From the cell containing the given text, extract its center point as [x, y] coordinate. 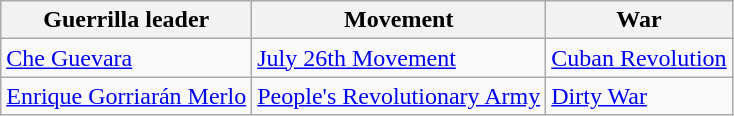
Movement [399, 20]
War [639, 20]
People's Revolutionary Army [399, 96]
Dirty War [639, 96]
Che Guevara [126, 58]
Cuban Revolution [639, 58]
Guerrilla leader [126, 20]
Enrique Gorriarán Merlo [126, 96]
July 26th Movement [399, 58]
